Return the (X, Y) coordinate for the center point of the cell that contains the specified text.  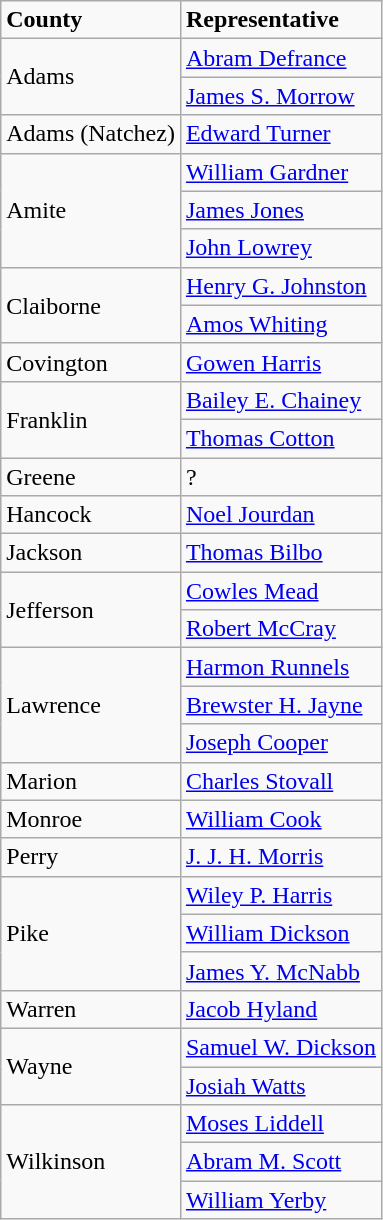
Harmon Runnels (280, 667)
Amos Whiting (280, 324)
Covington (91, 362)
Samuel W. Dickson (280, 1047)
Claiborne (91, 305)
James S. Morrow (280, 96)
Moses Liddell (280, 1124)
James Jones (280, 210)
Jackson (91, 553)
Amite (91, 210)
Josiah Watts (280, 1085)
County (91, 20)
William Cook (280, 819)
Abram M. Scott (280, 1162)
Gowen Harris (280, 362)
Joseph Cooper (280, 743)
Hancock (91, 515)
Representative (280, 20)
Lawrence (91, 705)
William Gardner (280, 172)
Monroe (91, 819)
Thomas Cotton (280, 438)
Adams (91, 77)
Perry (91, 857)
Warren (91, 1009)
James Y. McNabb (280, 971)
Noel Jourdan (280, 515)
J. J. H. Morris (280, 857)
Wayne (91, 1066)
Thomas Bilbo (280, 553)
Henry G. Johnston (280, 286)
Brewster H. Jayne (280, 705)
Pike (91, 933)
Bailey E. Chainey (280, 400)
Franklin (91, 419)
Jefferson (91, 610)
Adams (Natchez) (91, 134)
Charles Stovall (280, 781)
Edward Turner (280, 134)
Jacob Hyland (280, 1009)
Wiley P. Harris (280, 895)
William Dickson (280, 933)
? (280, 477)
Wilkinson (91, 1162)
William Yerby (280, 1200)
John Lowrey (280, 248)
Marion (91, 781)
Robert McCray (280, 629)
Cowles Mead (280, 591)
Abram Defrance (280, 58)
Greene (91, 477)
